For the text-containing cell, return its midpoint in [x, y] coordinate format. 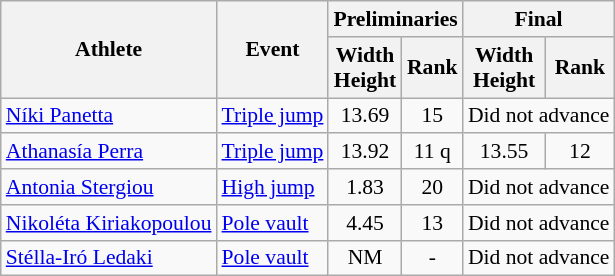
11 q [432, 152]
Níki Panetta [109, 116]
12 [580, 152]
Final [539, 19]
Nikoléta Kiriakopoulou [109, 223]
Athlete [109, 50]
13 [432, 223]
Preliminaries [395, 19]
4.45 [364, 223]
1.83 [364, 187]
Antonia Stergiou [109, 187]
- [432, 258]
Stélla-Iró Ledaki [109, 258]
15 [432, 116]
Athanasía Perra [109, 152]
NM [364, 258]
20 [432, 187]
13.92 [364, 152]
13.55 [504, 152]
13.69 [364, 116]
High jump [273, 187]
Event [273, 50]
